Provide the (x, y) coordinate of the cell's center where the given text is located.  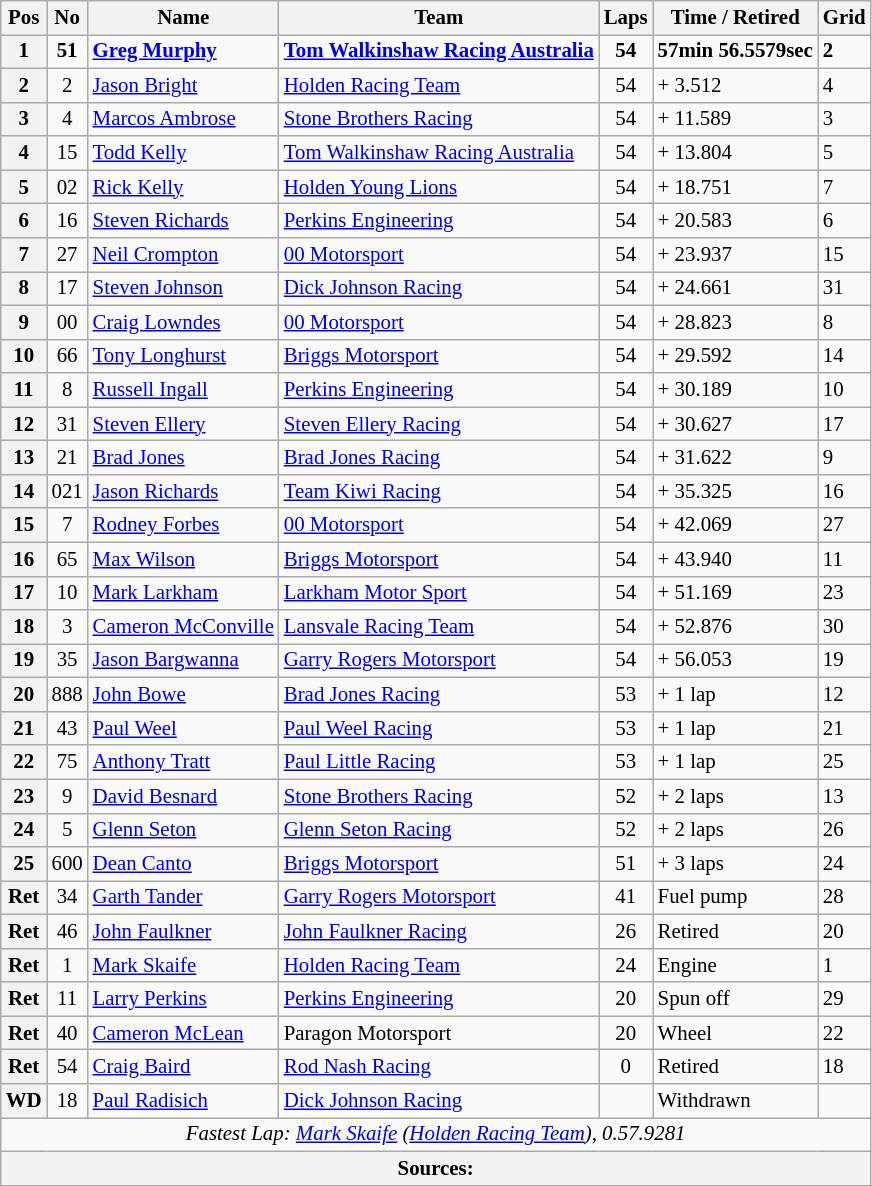
35 (68, 661)
Anthony Tratt (184, 762)
Tony Longhurst (184, 356)
41 (626, 898)
Holden Young Lions (439, 187)
65 (68, 559)
43 (68, 728)
Steven Ellery Racing (439, 424)
Paul Little Racing (439, 762)
Greg Murphy (184, 51)
0 (626, 1067)
Pos (24, 18)
+ 30.627 (736, 424)
Larry Perkins (184, 999)
Wheel (736, 1033)
John Faulkner Racing (439, 931)
Glenn Seton Racing (439, 830)
Craig Baird (184, 1067)
Todd Kelly (184, 153)
+ 28.823 (736, 322)
Rodney Forbes (184, 525)
Marcos Ambrose (184, 119)
46 (68, 931)
Steven Johnson (184, 288)
+ 52.876 (736, 627)
Team (439, 18)
Mark Skaife (184, 965)
Paragon Motorsport (439, 1033)
Cameron McConville (184, 627)
+ 42.069 (736, 525)
Max Wilson (184, 559)
+ 51.169 (736, 593)
Time / Retired (736, 18)
Garth Tander (184, 898)
Engine (736, 965)
+ 11.589 (736, 119)
34 (68, 898)
Paul Weel (184, 728)
+ 3 laps (736, 864)
Craig Lowndes (184, 322)
+ 13.804 (736, 153)
28 (844, 898)
Jason Bright (184, 85)
+ 43.940 (736, 559)
Fuel pump (736, 898)
Brad Jones (184, 458)
David Besnard (184, 796)
Dean Canto (184, 864)
Spun off (736, 999)
+ 31.622 (736, 458)
+ 23.937 (736, 255)
Paul Radisich (184, 1101)
Steven Ellery (184, 424)
Sources: (436, 1168)
+ 20.583 (736, 221)
Steven Richards (184, 221)
WD (24, 1101)
Jason Richards (184, 491)
75 (68, 762)
+ 18.751 (736, 187)
+ 29.592 (736, 356)
02 (68, 187)
Fastest Lap: Mark Skaife (Holden Racing Team), 0.57.9281 (436, 1135)
Laps (626, 18)
Glenn Seton (184, 830)
021 (68, 491)
Withdrawn (736, 1101)
Rick Kelly (184, 187)
Paul Weel Racing (439, 728)
Jason Bargwanna (184, 661)
+ 56.053 (736, 661)
Neil Crompton (184, 255)
Rod Nash Racing (439, 1067)
Cameron McLean (184, 1033)
John Bowe (184, 695)
Mark Larkham (184, 593)
+ 35.325 (736, 491)
+ 3.512 (736, 85)
00 (68, 322)
No (68, 18)
888 (68, 695)
Russell Ingall (184, 390)
29 (844, 999)
40 (68, 1033)
57min 56.5579sec (736, 51)
+ 24.661 (736, 288)
Team Kiwi Racing (439, 491)
+ 30.189 (736, 390)
600 (68, 864)
Lansvale Racing Team (439, 627)
Name (184, 18)
John Faulkner (184, 931)
66 (68, 356)
30 (844, 627)
Larkham Motor Sport (439, 593)
Grid (844, 18)
